Return (X, Y) of the center of cell containing provided text 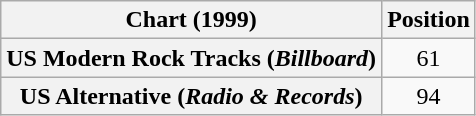
61 (429, 58)
Position (429, 20)
US Alternative (Radio & Records) (192, 96)
US Modern Rock Tracks (Billboard) (192, 58)
94 (429, 96)
Chart (1999) (192, 20)
